For the text-containing cell, return its midpoint in (x, y) coordinate format. 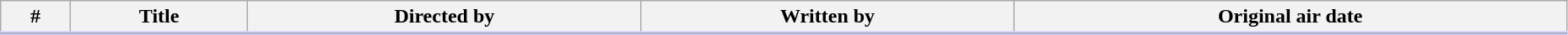
# (35, 17)
Title (159, 17)
Directed by (445, 17)
Written by (827, 17)
Original air date (1291, 17)
